Locate the cell with the specified text and output its (X, Y) center coordinate. 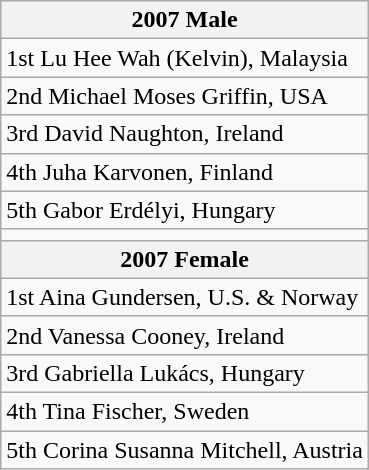
5th Corina Susanna Mitchell, Austria (185, 449)
3rd David Naughton, Ireland (185, 134)
2007 Female (185, 259)
1st Aina Gundersen, U.S. & Norway (185, 297)
4th Tina Fischer, Sweden (185, 411)
1st Lu Hee Wah (Kelvin), Malaysia (185, 58)
2nd Michael Moses Griffin, USA (185, 96)
2nd Vanessa Cooney, Ireland (185, 335)
5th Gabor Erdélyi, Hungary (185, 210)
4th Juha Karvonen, Finland (185, 172)
3rd Gabriella Lukács, Hungary (185, 373)
2007 Male (185, 20)
